Pinpoint the cell where the given text exists, returning its [X, Y] midpoint coordinate. 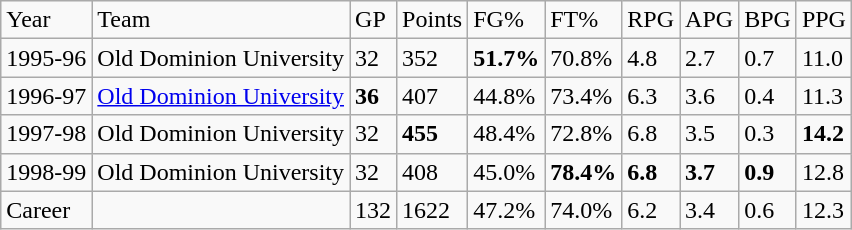
0.4 [768, 96]
11.3 [824, 96]
3.7 [710, 172]
1998-99 [46, 172]
12.8 [824, 172]
3.4 [710, 210]
72.8% [584, 134]
455 [432, 134]
352 [432, 58]
51.7% [506, 58]
FG% [506, 20]
RPG [651, 20]
3.5 [710, 134]
GP [374, 20]
BPG [768, 20]
FT% [584, 20]
1997-98 [46, 134]
Points [432, 20]
1622 [432, 210]
36 [374, 96]
73.4% [584, 96]
78.4% [584, 172]
APG [710, 20]
45.0% [506, 172]
0.6 [768, 210]
4.8 [651, 58]
14.2 [824, 134]
47.2% [506, 210]
132 [374, 210]
0.7 [768, 58]
1995-96 [46, 58]
3.6 [710, 96]
Career [46, 210]
PPG [824, 20]
12.3 [824, 210]
Team [221, 20]
408 [432, 172]
6.3 [651, 96]
48.4% [506, 134]
6.2 [651, 210]
0.3 [768, 134]
Year [46, 20]
407 [432, 96]
0.9 [768, 172]
1996-97 [46, 96]
74.0% [584, 210]
2.7 [710, 58]
11.0 [824, 58]
44.8% [506, 96]
70.8% [584, 58]
